Capture the cell that displays the provided text and extract its (x, y) central coordinate. 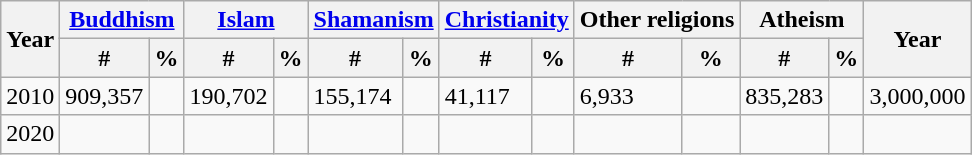
Buddhism (122, 20)
6,933 (628, 96)
2010 (30, 96)
3,000,000 (918, 96)
Other religions (657, 20)
Shamanism (374, 20)
190,702 (228, 96)
Atheism (802, 20)
41,117 (485, 96)
155,174 (355, 96)
909,357 (104, 96)
2020 (30, 134)
835,283 (784, 96)
Christianity (506, 20)
Islam (246, 20)
